Find where the given text appears and provide that cell's center as (X, Y) coordinate. 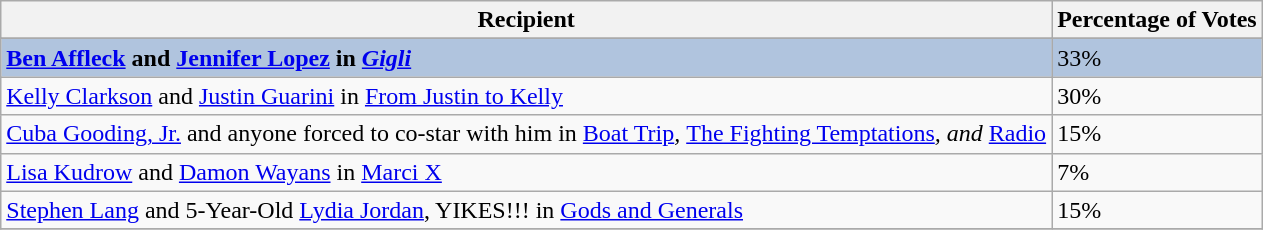
7% (1158, 172)
Percentage of Votes (1158, 20)
30% (1158, 96)
33% (1158, 58)
Recipient (526, 20)
Kelly Clarkson and Justin Guarini in From Justin to Kelly (526, 96)
Cuba Gooding, Jr. and anyone forced to co-star with him in Boat Trip, The Fighting Temptations, and Radio (526, 134)
Stephen Lang and 5-Year-Old Lydia Jordan, YIKES!!! in Gods and Generals (526, 210)
Ben Affleck and Jennifer Lopez in Gigli (526, 58)
Lisa Kudrow and Damon Wayans in Marci X (526, 172)
